Extract the [x, y] coordinate from the center of the cell holding the provided text.  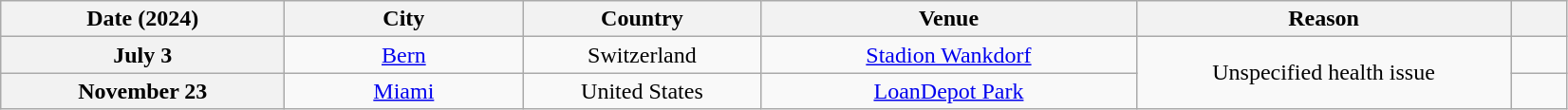
Unspecified health issue [1323, 73]
City [404, 19]
November 23 [142, 91]
Stadion Wankdorf [949, 55]
Date (2024) [142, 19]
Reason [1323, 19]
July 3 [142, 55]
Bern [404, 55]
United States [642, 91]
Switzerland [642, 55]
Miami [404, 91]
LoanDepot Park [949, 91]
Country [642, 19]
Venue [949, 19]
